Output the [X, Y] coordinate of the center of the cell containing the given text.  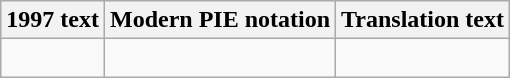
Translation text [423, 20]
Modern PIE notation [220, 20]
1997 text [53, 20]
